Locate the cell with the specified text and output its [x, y] center coordinate. 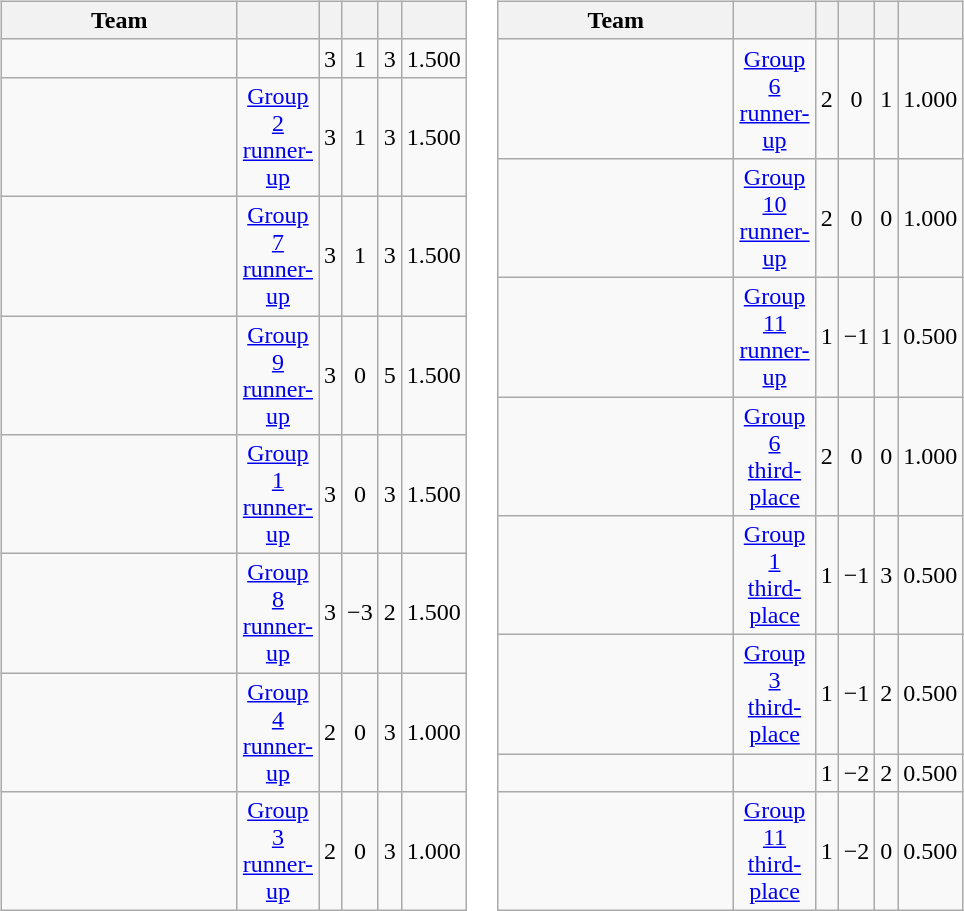
Group 1 runner-up [278, 494]
Group 4 runner-up [278, 732]
Group 1 third-place [774, 576]
Group 8 runner-up [278, 614]
Group 7 runner-up [278, 256]
Group 6 runner-up [774, 98]
Group 10 runner-up [774, 218]
−3 [360, 614]
Group 6 third-place [774, 456]
Group 11 third-place [774, 852]
Group 3 third-place [774, 694]
Group 2 runner-up [278, 136]
Group 11 runner-up [774, 336]
Group 3 runner-up [278, 852]
5 [390, 376]
Group 9 runner-up [278, 376]
